For the text-containing cell, return its midpoint in [x, y] coordinate format. 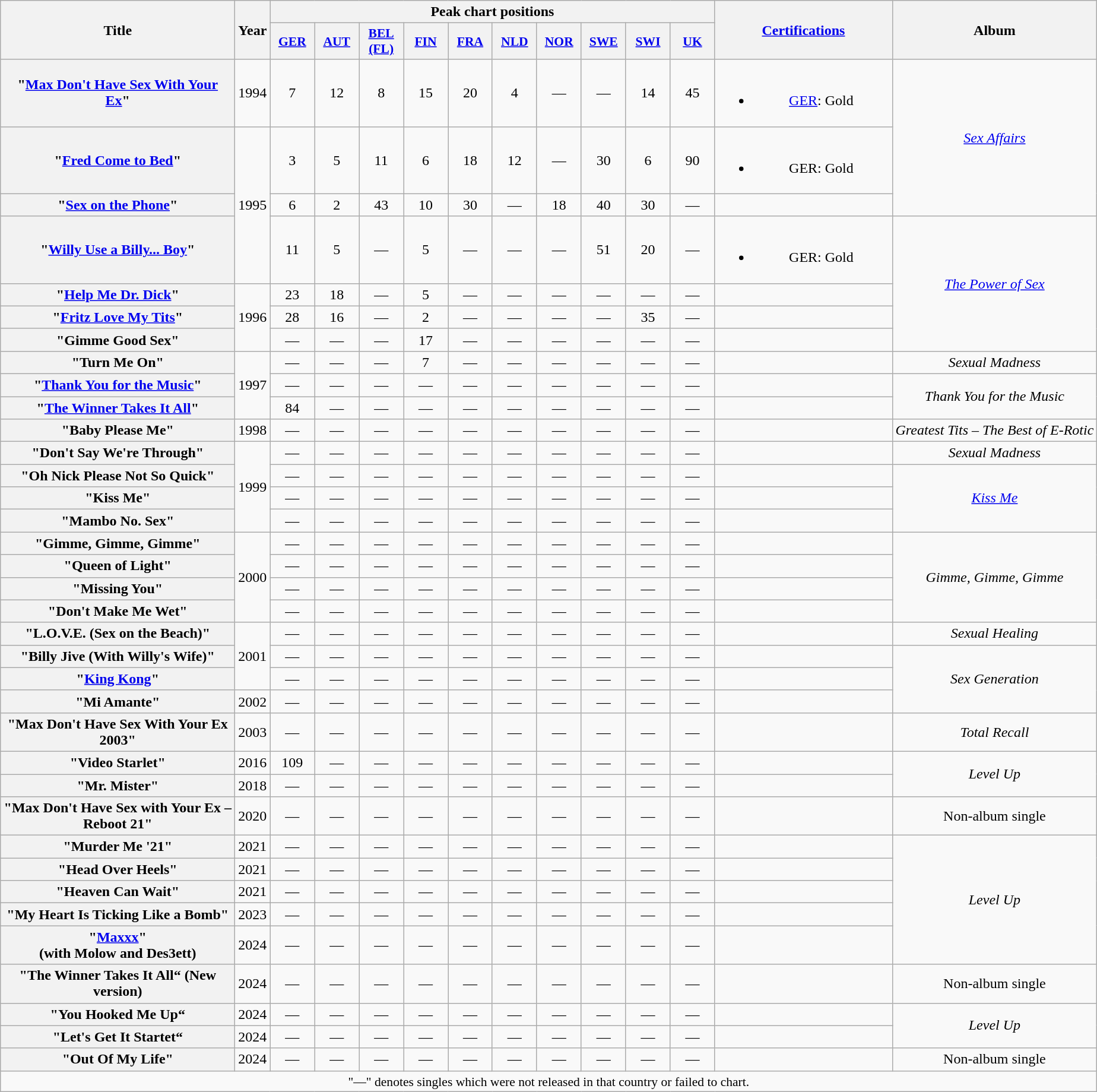
"The Winner Takes It All“ (New version) [118, 983]
"Out Of My Life" [118, 1059]
16 [337, 317]
SWE [603, 42]
"Let's Get It Startet“ [118, 1037]
"Max Don't Have Sex With Your Ex 2003" [118, 732]
45 [692, 93]
"Oh Nick Please Not So Quick" [118, 476]
4 [514, 93]
"Mr. Mister" [118, 786]
"Head Over Heels" [118, 869]
"L.O.V.E. (Sex on the Beach)" [118, 634]
"Heaven Can Wait" [118, 892]
3 [292, 160]
"Mambo No. Sex" [118, 521]
51 [603, 249]
40 [603, 205]
"Don't Make Me Wet" [118, 611]
UK [692, 42]
"Willy Use a Billy... Boy" [118, 249]
"Kiss Me" [118, 498]
1998 [253, 431]
90 [692, 160]
The Power of Sex [995, 284]
"Turn Me On" [118, 362]
"Thank You for the Music" [118, 385]
2003 [253, 732]
Thank You for the Music [995, 396]
"Murder Me '21" [118, 847]
2016 [253, 762]
"My Heart Is Ticking Like a Bomb" [118, 914]
AUT [337, 42]
"Queen of Light" [118, 566]
2002 [253, 701]
109 [292, 762]
Year [253, 30]
Title [118, 30]
2023 [253, 914]
17 [426, 340]
8 [381, 93]
"You Hooked Me Up“ [118, 1014]
15 [426, 93]
"Billy Jive (With Willy's Wife)" [118, 656]
"Fritz Love My Tits" [118, 317]
"Help Me Dr. Dick" [118, 295]
Total Recall [995, 732]
GER [292, 42]
NLD [514, 42]
"Missing You" [118, 588]
2020 [253, 816]
2000 [253, 577]
1999 [253, 487]
Sex Generation [995, 679]
2018 [253, 786]
35 [648, 317]
"Video Starlet" [118, 762]
"Fred Come to Bed" [118, 160]
"—" denotes singles which were not released in that country or failed to chart. [548, 1081]
FIN [426, 42]
"Gimme Good Sex" [118, 340]
Sex Affairs [995, 138]
"Mi Amante" [118, 701]
1996 [253, 317]
BEL (FL) [381, 42]
SWI [648, 42]
FRA [470, 42]
14 [648, 93]
Certifications [804, 30]
"Maxxx"(with Molow and Des3ett) [118, 945]
84 [292, 408]
NOR [559, 42]
Greatest Tits – The Best of E-Rotic [995, 431]
Sexual Healing [995, 634]
"Max Don't Have Sex With Your Ex" [118, 93]
"King Kong" [118, 679]
10 [426, 205]
"Sex on the Phone" [118, 205]
"Baby Please Me" [118, 431]
"Max Don't Have Sex with Your Ex – Reboot 21" [118, 816]
Album [995, 30]
2001 [253, 656]
1997 [253, 385]
1994 [253, 93]
Kiss Me [995, 498]
28 [292, 317]
"Don't Say We're Through" [118, 453]
43 [381, 205]
Peak chart positions [493, 12]
Gimme, Gimme, Gimme [995, 577]
"The Winner Takes It All" [118, 408]
23 [292, 295]
1995 [253, 205]
"Gimme, Gimme, Gimme" [118, 543]
